Determine the [X, Y] coordinate at the center of the cell enclosing the given text.  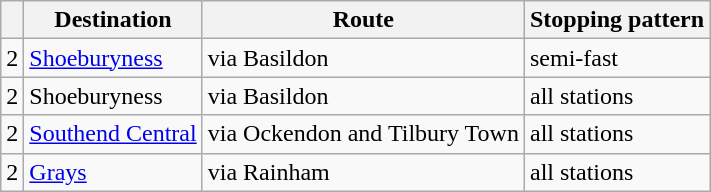
semi-fast [616, 58]
Destination [113, 20]
Grays [113, 172]
Stopping pattern [616, 20]
via Ockendon and Tilbury Town [363, 134]
Route [363, 20]
via Rainham [363, 172]
Southend Central [113, 134]
